Determine the [X, Y] coordinate at the center of the cell enclosing the given text.  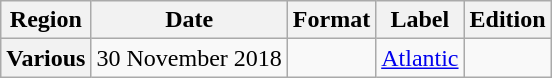
Label [420, 20]
Various [46, 58]
Edition [508, 20]
30 November 2018 [189, 58]
Date [189, 20]
Format [331, 20]
Atlantic [420, 58]
Region [46, 20]
